Provide the [x, y] coordinate of the cell's center where the given text is located.  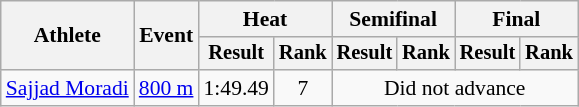
Did not advance [455, 88]
Event [166, 36]
1:49.49 [236, 88]
Sajjad Moradi [68, 88]
7 [303, 88]
Athlete [68, 36]
800 m [166, 88]
Final [516, 19]
Semifinal [394, 19]
Heat [264, 19]
